Determine the (x, y) coordinate at the center of the cell enclosing the given text.  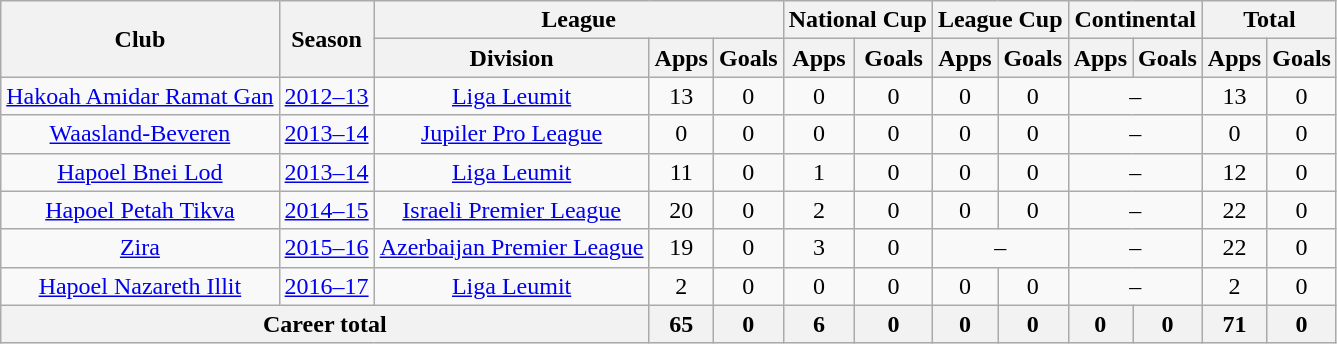
Hapoel Bnei Lod (140, 172)
65 (681, 324)
Jupiler Pro League (512, 134)
6 (819, 324)
Zira (140, 248)
2014–15 (326, 210)
2012–13 (326, 96)
Hakoah Amidar Ramat Gan (140, 96)
Azerbaijan Premier League (512, 248)
League (578, 20)
1 (819, 172)
19 (681, 248)
11 (681, 172)
Continental (1135, 20)
Waasland-Beveren (140, 134)
2016–17 (326, 286)
Israeli Premier League (512, 210)
Hapoel Petah Tikva (140, 210)
Total (1269, 20)
Hapoel Nazareth Illit (140, 286)
12 (1234, 172)
Career total (325, 324)
Division (512, 58)
2015–16 (326, 248)
20 (681, 210)
71 (1234, 324)
Season (326, 39)
Club (140, 39)
League Cup (1000, 20)
National Cup (858, 20)
3 (819, 248)
